Find where the given text appears and provide that cell's center as [X, Y] coordinate. 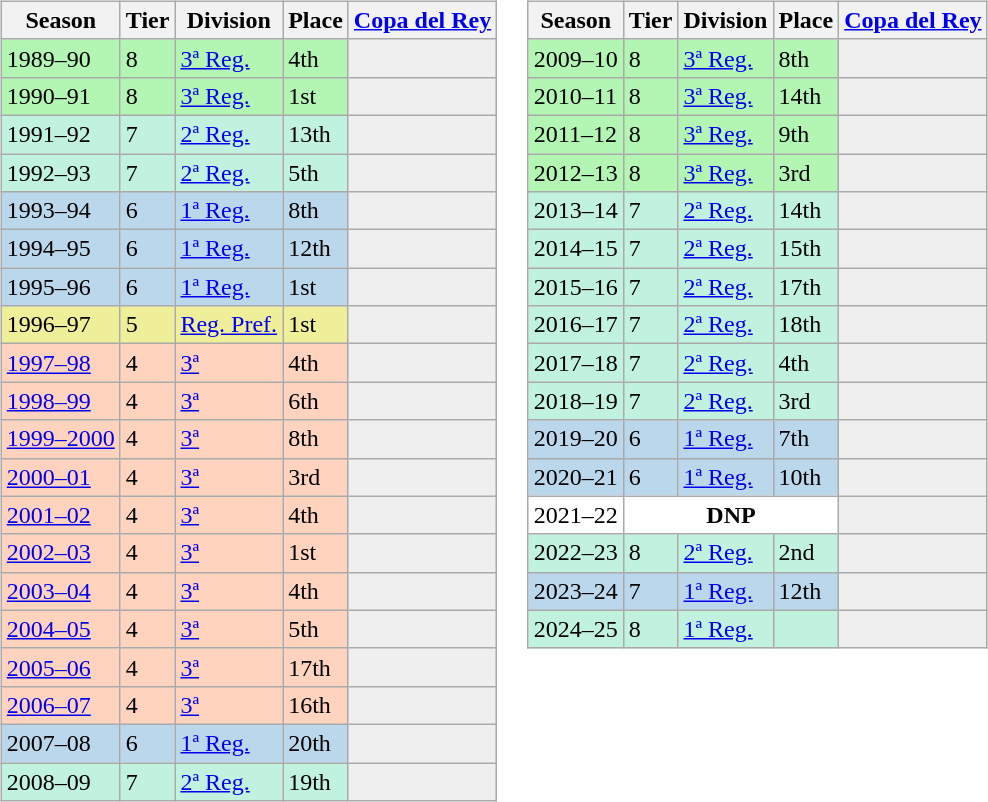
1995–96 [60, 287]
2000–01 [60, 477]
16th [316, 705]
1994–95 [60, 249]
2001–02 [60, 515]
2010–11 [576, 96]
1992–93 [60, 173]
20th [316, 743]
2015–16 [576, 287]
2011–12 [576, 134]
1997–98 [60, 363]
1990–91 [60, 96]
2004–05 [60, 629]
19th [316, 781]
2007–08 [60, 743]
1991–92 [60, 134]
18th [806, 325]
2017–18 [576, 363]
7th [806, 439]
2023–24 [576, 591]
2009–10 [576, 58]
5 [148, 325]
1989–90 [60, 58]
2003–04 [60, 591]
2nd [806, 553]
2005–06 [60, 667]
1998–99 [60, 401]
15th [806, 249]
2006–07 [60, 705]
2018–19 [576, 401]
13th [316, 134]
2019–20 [576, 439]
2024–25 [576, 629]
2020–21 [576, 477]
2013–14 [576, 211]
2021–22 [576, 515]
2016–17 [576, 325]
DNP [730, 515]
9th [806, 134]
1999–2000 [60, 439]
2008–09 [60, 781]
2012–13 [576, 173]
2014–15 [576, 249]
10th [806, 477]
1993–94 [60, 211]
Reg. Pref. [229, 325]
2002–03 [60, 553]
6th [316, 401]
1996–97 [60, 325]
2022–23 [576, 553]
